Search for the cell housing the specified text and yield its [X, Y] center coordinate. 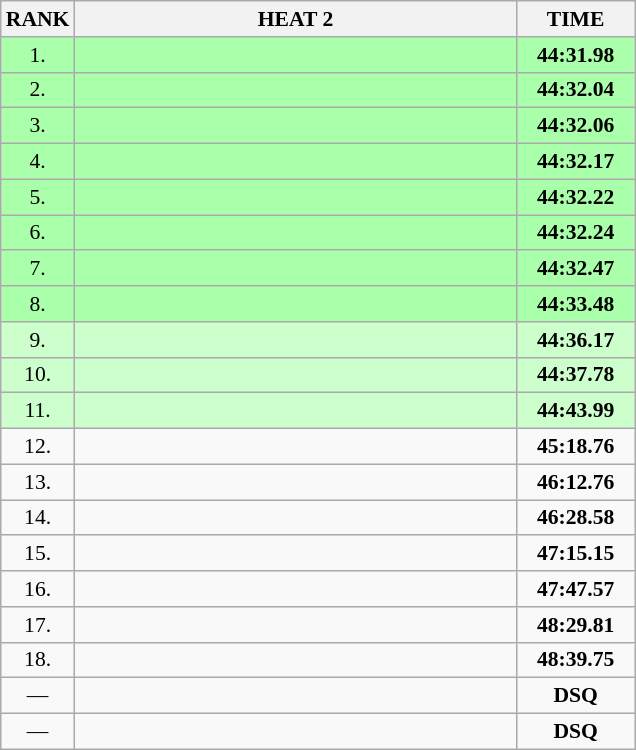
44:36.17 [576, 340]
15. [38, 554]
44:32.47 [576, 269]
14. [38, 518]
45:18.76 [576, 447]
4. [38, 162]
HEAT 2 [295, 19]
TIME [576, 19]
7. [38, 269]
12. [38, 447]
9. [38, 340]
44:32.22 [576, 197]
16. [38, 589]
6. [38, 233]
46:28.58 [576, 518]
47:47.57 [576, 589]
RANK [38, 19]
44:32.24 [576, 233]
47:15.15 [576, 554]
1. [38, 55]
46:12.76 [576, 482]
5. [38, 197]
44:32.04 [576, 90]
13. [38, 482]
2. [38, 90]
44:31.98 [576, 55]
10. [38, 375]
48:39.75 [576, 660]
11. [38, 411]
17. [38, 625]
8. [38, 304]
3. [38, 126]
44:37.78 [576, 375]
44:33.48 [576, 304]
44:32.17 [576, 162]
18. [38, 660]
44:32.06 [576, 126]
48:29.81 [576, 625]
44:43.99 [576, 411]
